Provide the [x, y] coordinate of the cell's center where the given text is located.  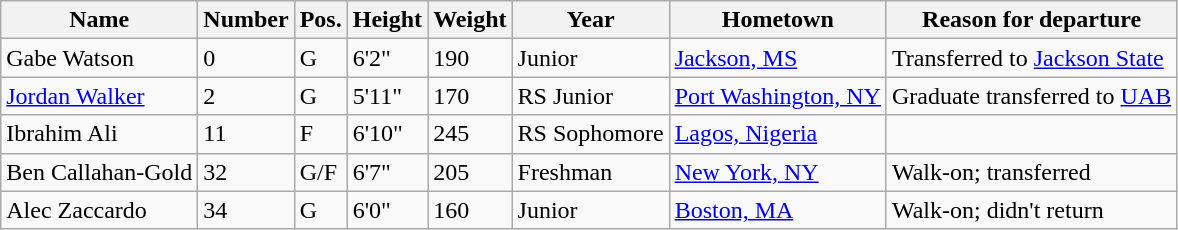
6'2" [387, 58]
Ben Callahan-Gold [100, 172]
34 [246, 210]
Graduate transferred to UAB [1031, 96]
RS Sophomore [590, 134]
Alec Zaccardo [100, 210]
Jackson, MS [778, 58]
205 [470, 172]
Pos. [320, 20]
190 [470, 58]
Hometown [778, 20]
Height [387, 20]
New York, NY [778, 172]
F [320, 134]
5'11" [387, 96]
Transferred to Jackson State [1031, 58]
Lagos, Nigeria [778, 134]
Year [590, 20]
32 [246, 172]
Jordan Walker [100, 96]
Gabe Watson [100, 58]
11 [246, 134]
245 [470, 134]
Walk-on; didn't return [1031, 210]
Reason for departure [1031, 20]
Ibrahim Ali [100, 134]
Boston, MA [778, 210]
160 [470, 210]
Freshman [590, 172]
0 [246, 58]
Number [246, 20]
6'10" [387, 134]
Weight [470, 20]
G/F [320, 172]
Name [100, 20]
2 [246, 96]
RS Junior [590, 96]
Port Washington, NY [778, 96]
170 [470, 96]
6'7" [387, 172]
6'0" [387, 210]
Walk-on; transferred [1031, 172]
